Find where the given text appears and provide that cell's center as [x, y] coordinate. 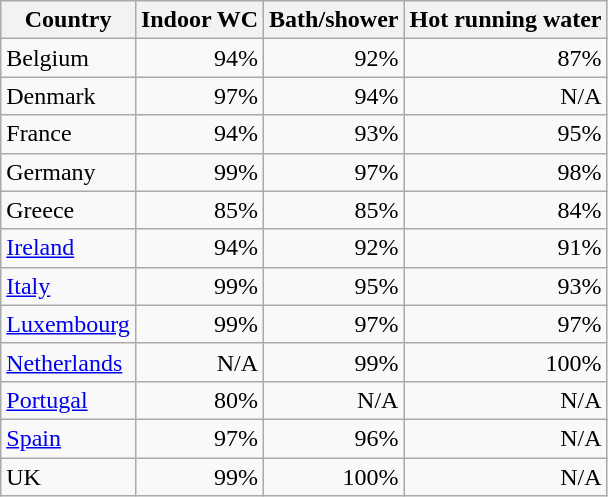
Denmark [68, 96]
91% [506, 248]
Germany [68, 172]
UK [68, 477]
France [68, 134]
Hot running water [506, 20]
Ireland [68, 248]
Spain [68, 438]
Indoor WC [199, 20]
84% [506, 210]
Luxembourg [68, 324]
Belgium [68, 58]
80% [199, 400]
Italy [68, 286]
98% [506, 172]
Greece [68, 210]
Country [68, 20]
Portugal [68, 400]
96% [334, 438]
Bath/shower [334, 20]
87% [506, 58]
Netherlands [68, 362]
